Identify which cell holds the provided text, then report its [x, y] central coordinate. 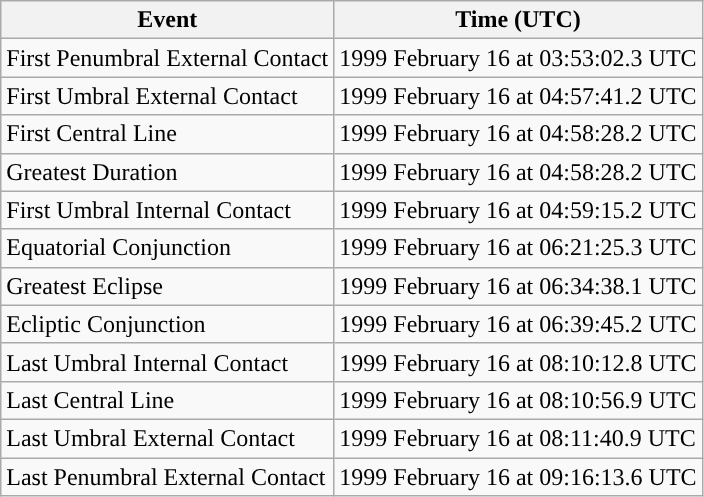
1999 February 16 at 06:21:25.3 UTC [518, 248]
Last Central Line [168, 400]
1999 February 16 at 08:11:40.9 UTC [518, 438]
First Umbral Internal Contact [168, 210]
1999 February 16 at 04:59:15.2 UTC [518, 210]
1999 February 16 at 08:10:56.9 UTC [518, 400]
First Penumbral External Contact [168, 58]
Greatest Duration [168, 172]
1999 February 16 at 09:16:13.6 UTC [518, 477]
First Central Line [168, 134]
First Umbral External Contact [168, 96]
1999 February 16 at 06:39:45.2 UTC [518, 324]
Ecliptic Conjunction [168, 324]
1999 February 16 at 03:53:02.3 UTC [518, 58]
Equatorial Conjunction [168, 248]
1999 February 16 at 08:10:12.8 UTC [518, 362]
1999 February 16 at 04:57:41.2 UTC [518, 96]
Time (UTC) [518, 20]
Last Umbral Internal Contact [168, 362]
Last Umbral External Contact [168, 438]
Last Penumbral External Contact [168, 477]
Event [168, 20]
1999 February 16 at 06:34:38.1 UTC [518, 286]
Greatest Eclipse [168, 286]
